Capture the cell that displays the provided text and extract its (x, y) central coordinate. 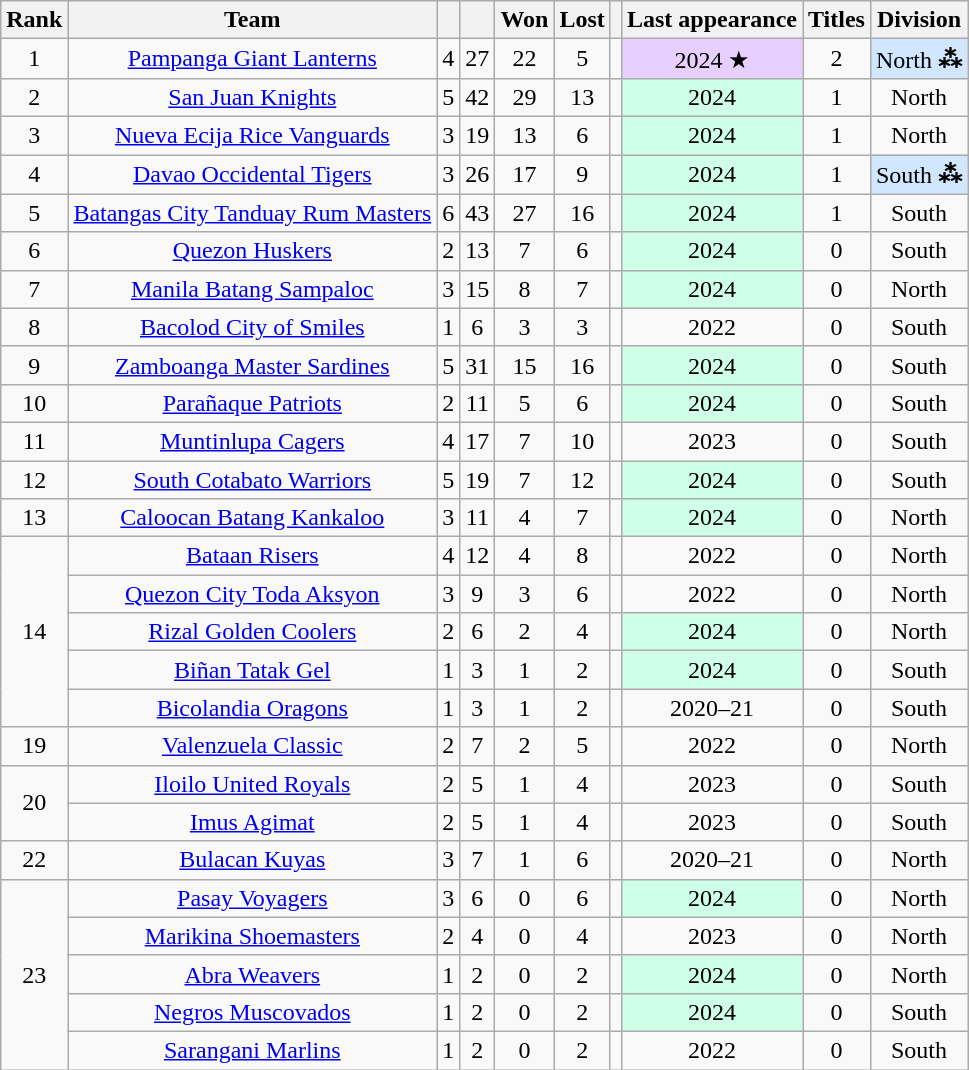
Pasay Voyagers (252, 898)
Valenzuela Classic (252, 746)
Zamboanga Master Sardines (252, 365)
31 (478, 365)
20 (34, 803)
Nueva Ecija Rice Vanguards (252, 135)
North ⁂ (918, 59)
Bacolod City of Smiles (252, 327)
Imus Agimat (252, 822)
South Cotabato Warriors (252, 479)
Marikina Shoemasters (252, 936)
14 (34, 632)
Quezon City Toda Aksyon (252, 594)
Davao Occidental Tigers (252, 174)
Biñan Tatak Gel (252, 670)
Bicolandia Oragons (252, 708)
Iloilo United Royals (252, 784)
Bulacan Kuyas (252, 860)
Caloocan Batang Kankaloo (252, 518)
Muntinlupa Cagers (252, 441)
29 (524, 97)
South ⁂ (918, 174)
Lost (582, 20)
Pampanga Giant Lanterns (252, 59)
Rank (34, 20)
Last appearance (712, 20)
Negros Muscovados (252, 1012)
Abra Weavers (252, 974)
23 (34, 974)
Team (252, 20)
San Juan Knights (252, 97)
42 (478, 97)
Division (918, 20)
Parañaque Patriots (252, 403)
26 (478, 174)
Bataan Risers (252, 556)
Titles (836, 20)
Sarangani Marlins (252, 1050)
Quezon Huskers (252, 251)
Manila Batang Sampaloc (252, 289)
Batangas City Tanduay Rum Masters (252, 213)
2024 ★ (712, 59)
Rizal Golden Coolers (252, 632)
43 (478, 213)
Won (524, 20)
